Return the (X, Y) coordinate for the center point of the cell that contains the specified text.  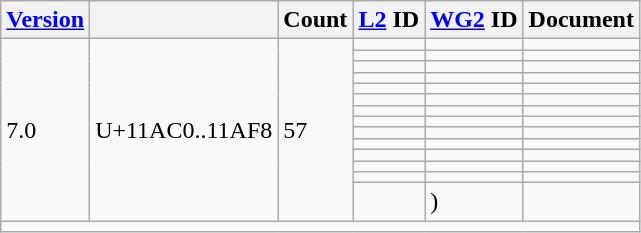
Count (316, 20)
57 (316, 130)
) (474, 202)
7.0 (46, 130)
U+11AC0..11AF8 (184, 130)
Document (581, 20)
WG2 ID (474, 20)
L2 ID (389, 20)
Version (46, 20)
